Return the (X, Y) coordinate for the center point of the cell that contains the specified text.  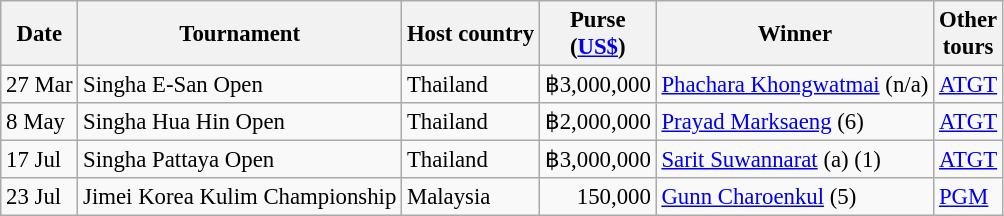
150,000 (598, 197)
17 Jul (40, 160)
PGM (968, 197)
Singha Pattaya Open (240, 160)
Singha E-San Open (240, 85)
Jimei Korea Kulim Championship (240, 197)
Malaysia (471, 197)
Phachara Khongwatmai (n/a) (795, 85)
Date (40, 34)
Winner (795, 34)
23 Jul (40, 197)
Host country (471, 34)
฿2,000,000 (598, 122)
Othertours (968, 34)
Prayad Marksaeng (6) (795, 122)
8 May (40, 122)
Singha Hua Hin Open (240, 122)
Tournament (240, 34)
Purse(US$) (598, 34)
Gunn Charoenkul (5) (795, 197)
27 Mar (40, 85)
Sarit Suwannarat (a) (1) (795, 160)
